Find where the given text appears and provide that cell's center as [X, Y] coordinate. 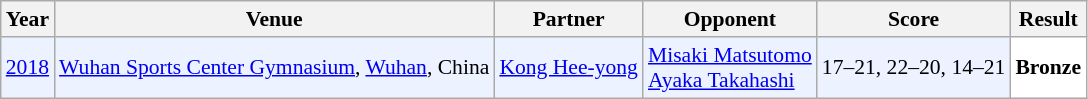
Year [28, 19]
2018 [28, 68]
Score [914, 19]
Kong Hee-yong [568, 68]
Venue [274, 19]
Bronze [1048, 68]
Wuhan Sports Center Gymnasium, Wuhan, China [274, 68]
Misaki Matsutomo Ayaka Takahashi [730, 68]
Result [1048, 19]
Partner [568, 19]
17–21, 22–20, 14–21 [914, 68]
Opponent [730, 19]
